Output the (X, Y) coordinate of the center of the cell containing the given text.  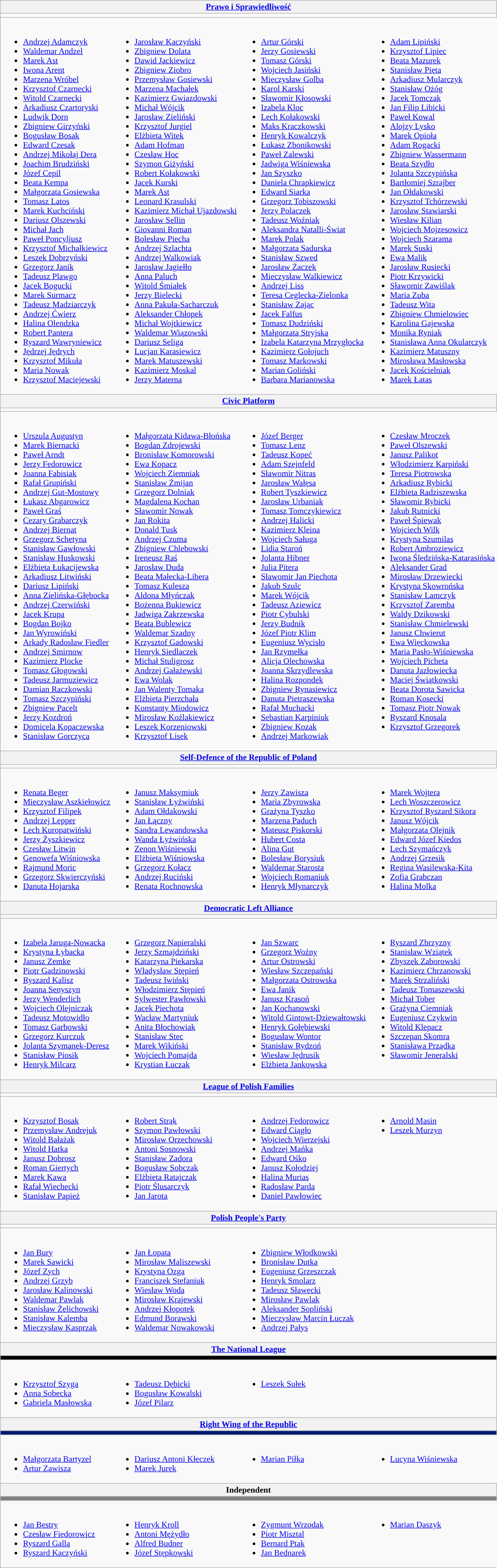
Independent (249, 1490)
Civic Platform (249, 401)
Democratic Left Alliance (249, 908)
Małgorzata BartyzelArtur Zawisza (56, 1459)
Robert StrąkSzymon PawłowskiMirosław OrzechowskiAntoni SosnowskiStanisław ZadoraBogusław SobczakElżbieta RatajczakPiotr ŚlusarczykJan Jarota (175, 1154)
Leszek Sułek (303, 1389)
Marian Piłka (303, 1459)
Self-Defence of the Republic of Poland (249, 758)
Prawo i Sprawiedliwość (249, 7)
Jan BestryCzesław FiedorowiczRyszard GallaRyszard Kaczyński (56, 1534)
Marian Daszyk (432, 1534)
League of Polish Families (249, 1086)
Krzysztof BosakPrzemysław AndrejukWitold BałażakWitold HatkaJanusz DobroszRoman GiertychMarek KawaRafał WiecheckiStanisław Papież (56, 1154)
Dariusz Antoni KłeczekMarek Jurek (175, 1459)
Arnold MasinLeszek Murzyn (432, 1154)
The National League (249, 1349)
Right Wing of the Republic (249, 1424)
Lucyna Wiśniewska (432, 1459)
Jan ŁopataMirosław MaliszewskiKrystyna OzgaFranciszek StefaniukWiesław WodaMirosław KrajewskiAndrzej KłopotekEdmund BorawskiWaldemar Nowakowski (175, 1285)
Henryk KrollAntoni MężydłoAlfred BudnerJózef Stępkowski (175, 1534)
Jan BuryMarek SawickiJózef ZychAndrzej GrzybJarosław KalinowskiWaldemar PawlakStanisław ŻelichowskiStanisław KalembaMieczysław Kasprzak (56, 1285)
Andrzej FedorowiczEdward CiągłoWojciech WierzejskiAndrzej MańkaEdward OśkoJanusz KołodziejHalina MuriasRadosław PardaDaniel Pawłowiec (303, 1154)
Tadeusz DębickiBogusław KowalskiJózef Pilarz (175, 1389)
Krzysztof SzygaAnna SobeckaGabriela Masłowska (56, 1389)
Zygmunt WrzodakPiotr MisztalBernard PtakJan Bednarek (303, 1534)
Polish People's Party (249, 1218)
